Scan for the cell matching the given text and deliver its (X, Y) coordinate at center. 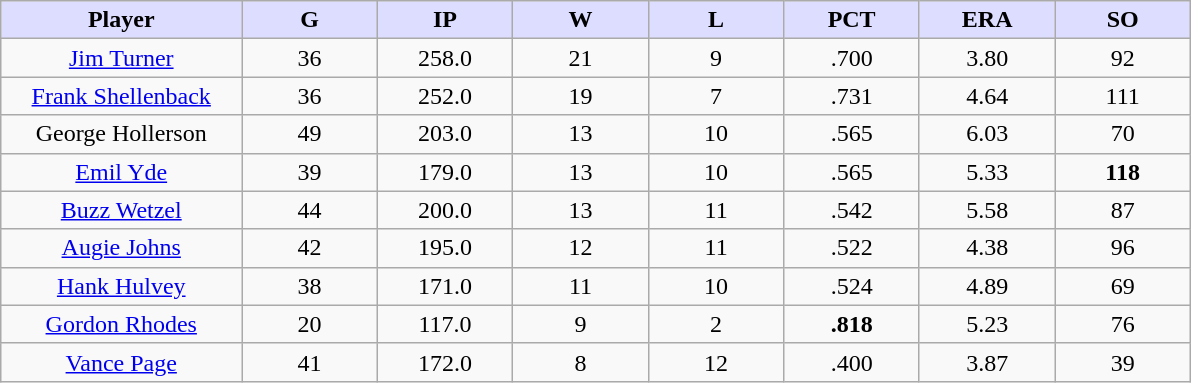
172.0 (445, 362)
4.64 (987, 96)
4.38 (987, 248)
203.0 (445, 134)
19 (581, 96)
76 (1123, 324)
SO (1123, 20)
IP (445, 20)
69 (1123, 286)
G (310, 20)
195.0 (445, 248)
171.0 (445, 286)
Player (122, 20)
38 (310, 286)
Gordon Rhodes (122, 324)
252.0 (445, 96)
87 (1123, 210)
Jim Turner (122, 58)
96 (1123, 248)
Frank Shellenback (122, 96)
Emil Yde (122, 172)
8 (581, 362)
4.89 (987, 286)
PCT (852, 20)
6.03 (987, 134)
.700 (852, 58)
44 (310, 210)
.400 (852, 362)
.524 (852, 286)
42 (310, 248)
.818 (852, 324)
Augie Johns (122, 248)
.542 (852, 210)
ERA (987, 20)
3.80 (987, 58)
179.0 (445, 172)
7 (716, 96)
5.58 (987, 210)
111 (1123, 96)
117.0 (445, 324)
49 (310, 134)
21 (581, 58)
41 (310, 362)
.522 (852, 248)
Vance Page (122, 362)
200.0 (445, 210)
20 (310, 324)
.731 (852, 96)
70 (1123, 134)
Hank Hulvey (122, 286)
Buzz Wetzel (122, 210)
5.23 (987, 324)
92 (1123, 58)
118 (1123, 172)
5.33 (987, 172)
L (716, 20)
258.0 (445, 58)
2 (716, 324)
3.87 (987, 362)
George Hollerson (122, 134)
W (581, 20)
